Search for the cell housing the specified text and yield its [x, y] center coordinate. 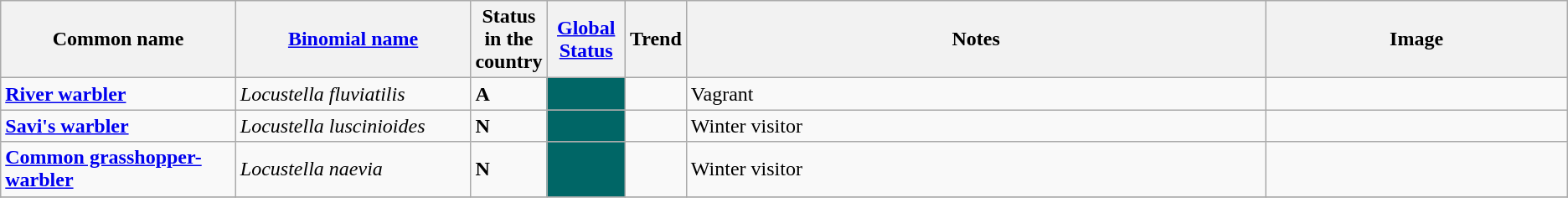
Vagrant [976, 94]
Savi's warbler [119, 126]
Locustella luscinioides [353, 126]
River warbler [119, 94]
Common grasshopper-warbler [119, 169]
Locustella naevia [353, 169]
Binomial name [353, 39]
Common name [119, 39]
Image [1416, 39]
A [509, 94]
Global Status [586, 39]
Trend [655, 39]
Notes [976, 39]
Status in the country [509, 39]
Locustella fluviatilis [353, 94]
